Output the [x, y] coordinate of the center of the cell containing the given text.  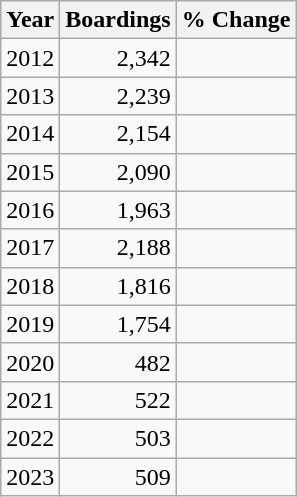
2016 [30, 210]
2014 [30, 134]
2,188 [118, 248]
2012 [30, 58]
503 [118, 438]
2022 [30, 438]
Year [30, 20]
522 [118, 400]
2017 [30, 248]
2,239 [118, 96]
2023 [30, 477]
509 [118, 477]
2020 [30, 362]
1,754 [118, 324]
2,154 [118, 134]
482 [118, 362]
2,090 [118, 172]
2019 [30, 324]
% Change [236, 20]
1,963 [118, 210]
2013 [30, 96]
1,816 [118, 286]
2015 [30, 172]
2021 [30, 400]
Boardings [118, 20]
2,342 [118, 58]
2018 [30, 286]
